Return the [x, y] coordinate for the center point of the cell that contains the specified text.  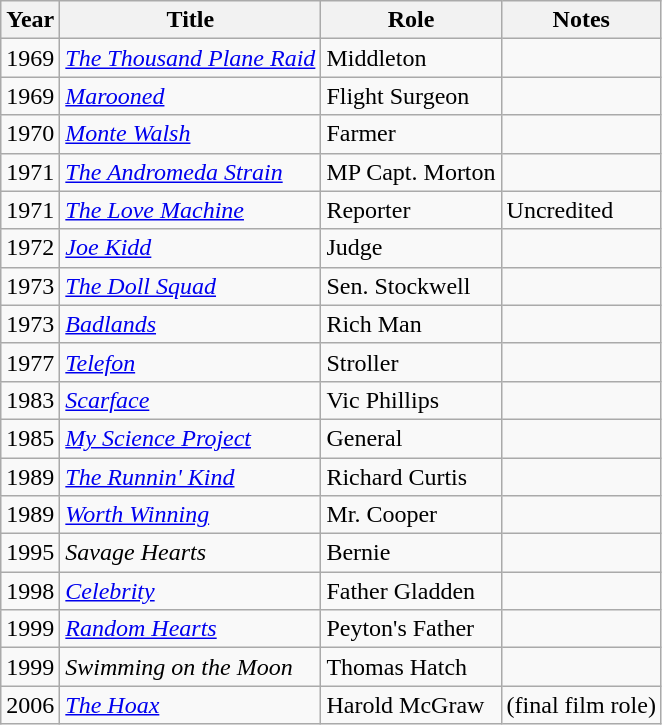
MP Capt. Morton [411, 172]
Peyton's Father [411, 629]
Joe Kidd [190, 248]
Monte Walsh [190, 134]
1972 [30, 248]
1998 [30, 591]
My Science Project [190, 438]
Rich Man [411, 324]
1985 [30, 438]
Savage Hearts [190, 553]
Middleton [411, 58]
Marooned [190, 96]
The Love Machine [190, 210]
Mr. Cooper [411, 515]
Thomas Hatch [411, 667]
Random Hearts [190, 629]
Uncredited [581, 210]
Role [411, 20]
General [411, 438]
The Hoax [190, 705]
Telefon [190, 362]
2006 [30, 705]
Celebrity [190, 591]
The Runnin' Kind [190, 477]
Year [30, 20]
Swimming on the Moon [190, 667]
1977 [30, 362]
Title [190, 20]
1970 [30, 134]
1983 [30, 400]
Bernie [411, 553]
The Andromeda Strain [190, 172]
Harold McGraw [411, 705]
Reporter [411, 210]
Badlands [190, 324]
(final film role) [581, 705]
Flight Surgeon [411, 96]
Sen. Stockwell [411, 286]
Vic Phillips [411, 400]
Scarface [190, 400]
The Thousand Plane Raid [190, 58]
Father Gladden [411, 591]
Judge [411, 248]
Stroller [411, 362]
Farmer [411, 134]
The Doll Squad [190, 286]
Notes [581, 20]
Richard Curtis [411, 477]
1995 [30, 553]
Worth Winning [190, 515]
